Extract the [X, Y] coordinate from the center of the cell holding the provided text.  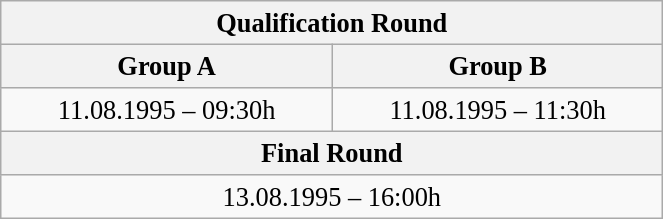
11.08.1995 – 09:30h [167, 109]
11.08.1995 – 11:30h [497, 109]
Final Round [332, 153]
13.08.1995 – 16:00h [332, 197]
Qualification Round [332, 22]
Group B [497, 66]
Group A [167, 66]
